Scan for the cell matching the given text and deliver its (x, y) coordinate at center. 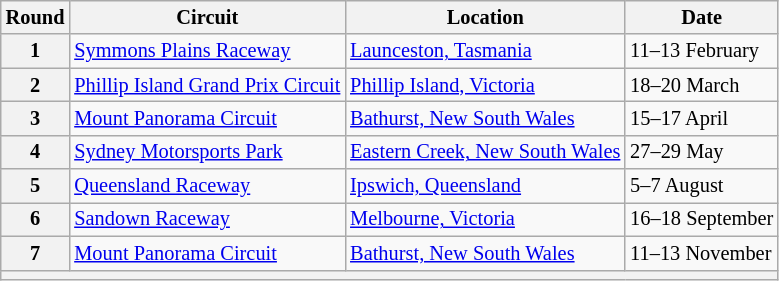
3 (36, 118)
7 (36, 253)
16–18 September (702, 219)
Round (36, 17)
Launceston, Tasmania (485, 51)
11–13 November (702, 253)
5–7 August (702, 186)
2 (36, 85)
18–20 March (702, 85)
Date (702, 17)
Melbourne, Victoria (485, 219)
Queensland Raceway (207, 186)
4 (36, 152)
27–29 May (702, 152)
1 (36, 51)
Sandown Raceway (207, 219)
Location (485, 17)
Phillip Island, Victoria (485, 85)
15–17 April (702, 118)
Phillip Island Grand Prix Circuit (207, 85)
11–13 February (702, 51)
6 (36, 219)
Eastern Creek, New South Wales (485, 152)
Symmons Plains Raceway (207, 51)
5 (36, 186)
Ipswich, Queensland (485, 186)
Sydney Motorsports Park (207, 152)
Circuit (207, 17)
